Locate the cell with the specified text and output its [X, Y] center coordinate. 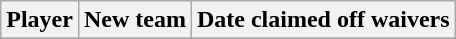
New team [134, 20]
Player [40, 20]
Date claimed off waivers [323, 20]
